Output the [X, Y] coordinate of the center of the cell containing the given text.  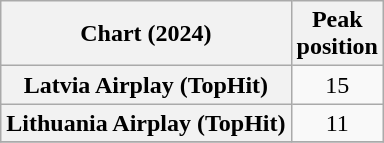
11 [337, 123]
15 [337, 85]
Latvia Airplay (TopHit) [146, 85]
Chart (2024) [146, 34]
Lithuania Airplay (TopHit) [146, 123]
Peakposition [337, 34]
